Identify which cell holds the provided text, then report its (x, y) central coordinate. 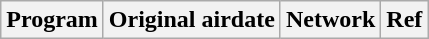
Program (52, 20)
Original airdate (192, 20)
Ref (404, 20)
Network (330, 20)
